Provide the (x, y) coordinate of the cell's center where the given text is located.  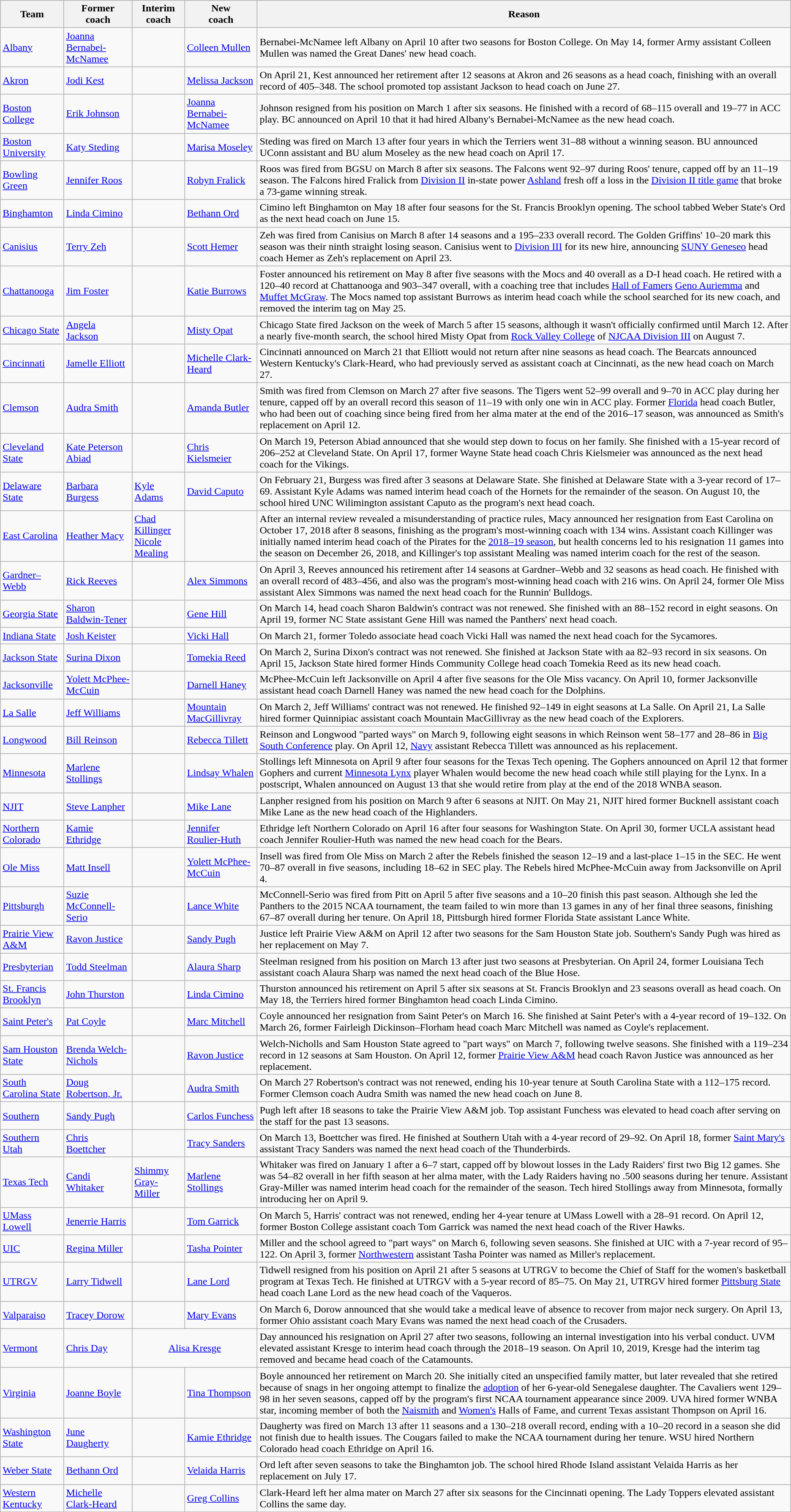
Chris Boettcher (98, 1143)
Jackson State (32, 658)
Indiana State (32, 636)
Lane Lord (221, 1282)
John Thurston (98, 994)
Rick Reeves (98, 581)
Virginia (32, 1392)
Melissa Jackson (221, 80)
Saint Peter's (32, 1022)
Gardner–Webb (32, 581)
Lance White (221, 906)
Mountain MacGillivray (221, 713)
Chicago State (32, 330)
Mike Lane (221, 807)
Ole Miss (32, 867)
UIC (32, 1249)
June Daugherty (98, 1437)
Presbyterian (32, 966)
Jodi Kest (98, 80)
Josh Keister (98, 636)
Washington State (32, 1437)
Todd Steelman (98, 966)
Alisa Kresge (195, 1348)
Barbara Burgess (98, 492)
Larry Tidwell (98, 1282)
Suzie McConnell-Serio (98, 906)
Southern Utah (32, 1143)
Terry Zeh (98, 246)
Ord left after seven seasons to take the Binghamton job. The school hired Rhode Island assistant Velaida Harris as her replacement on July 17. (524, 1470)
Jacksonville (32, 685)
Minnesota (32, 773)
Shimmy Gray-Miller (158, 1182)
Brenda Welch-Nichols (98, 1055)
Bill Reinson (98, 740)
Southern (32, 1116)
Chad KillingerNicole Mealing (158, 536)
Clemson (32, 407)
UTRGV (32, 1282)
Tracey Dorow (98, 1315)
Jennifer Roos (98, 180)
Heather Macy (98, 536)
Weber State (32, 1470)
Tasha Pointer (221, 1249)
Jennifer Roulier-Huth (221, 834)
Joanne Boyle (98, 1392)
Cincinnati (32, 363)
Longwood (32, 740)
Vicki Hall (221, 636)
Delaware State (32, 492)
Katie Burrows (221, 291)
St. Francis Brooklyn (32, 994)
Kyle Adams (158, 492)
Pittsburgh (32, 906)
Team (32, 14)
Tomekia Reed (221, 658)
South Carolina State (32, 1088)
NJIT (32, 807)
Steve Lanpher (98, 807)
Chattanooga (32, 291)
Velaida Harris (221, 1470)
Greg Collins (221, 1498)
Boston University (32, 147)
Gene Hill (221, 614)
Western Kentucky (32, 1498)
Regina Miller (98, 1249)
Sam Houston State (32, 1055)
Marisa Moseley (221, 147)
Robyn Fralick (221, 180)
Akron (32, 80)
Formercoach (98, 14)
Surina Dixon (98, 658)
Tom Garrick (221, 1221)
Candi Whitaker (98, 1182)
Rebecca Tillett (221, 740)
Tina Thompson (221, 1392)
Erik Johnson (98, 114)
David Caputo (221, 492)
Scott Hemer (221, 246)
Chris Day (98, 1348)
Boston College (32, 114)
On March 21, former Toledo associate head coach Vicki Hall was named the next head coach for the Sycamores. (524, 636)
Clark-Heard left her alma mater on March 27 after six seasons for the Cincinnati opening. The Lady Toppers elevated assistant Collins the same day. (524, 1498)
Misty Opat (221, 330)
Interimcoach (158, 14)
Alex Simmons (221, 581)
Cleveland State (32, 452)
Lindsay Whalen (221, 773)
Darnell Haney (221, 685)
Newcoach (221, 14)
Pat Coyle (98, 1022)
Katy Steding (98, 147)
Jeff Williams (98, 713)
Doug Robertson, Jr. (98, 1088)
Colleen Mullen (221, 47)
Jenerrie Harris (98, 1221)
Alaura Sharp (221, 966)
Albany (32, 47)
Reason (524, 14)
La Salle (32, 713)
Bowling Green (32, 180)
Vermont (32, 1348)
Valparaiso (32, 1315)
Prairie View A&M (32, 939)
Binghamton (32, 213)
Jim Foster (98, 291)
Texas Tech (32, 1182)
East Carolina (32, 536)
Jamelle Elliott (98, 363)
Chris Kielsmeier (221, 452)
Carlos Funchess (221, 1116)
Amanda Butler (221, 407)
Northern Colorado (32, 834)
Kate Peterson Abiad (98, 452)
Angela Jackson (98, 330)
Georgia State (32, 614)
Canisius (32, 246)
UMass Lowell (32, 1221)
Mary Evans (221, 1315)
Marc Mitchell (221, 1022)
Tracy Sanders (221, 1143)
Matt Insell (98, 867)
Sharon Baldwin-Tener (98, 614)
